Identify which cell holds the provided text, then report its (X, Y) central coordinate. 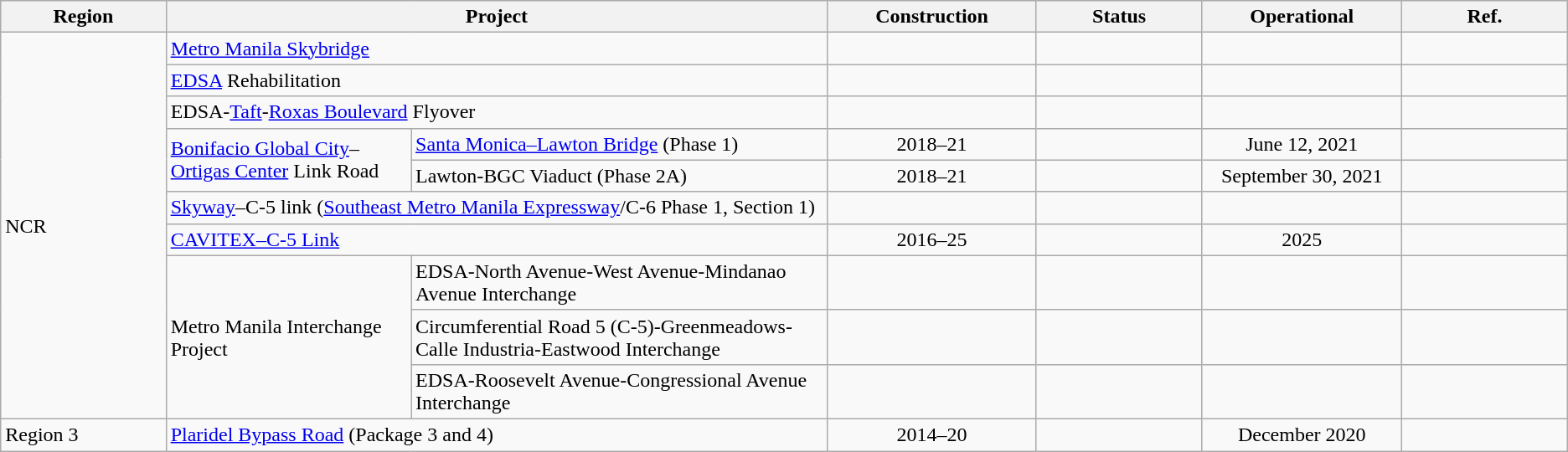
September 30, 2021 (1302, 176)
Santa Monica–Lawton Bridge (Phase 1) (620, 144)
2025 (1302, 239)
EDSA-Taft-Roxas Boulevard Flyover (497, 112)
Construction (932, 17)
Operational (1302, 17)
Circumferential Road 5 (C-5)-Greenmeadows-Calle Industria-Eastwood Interchange (620, 336)
Ref. (1485, 17)
Status (1119, 17)
Lawton-BGC Viaduct (Phase 2A) (620, 176)
EDSA-Roosevelt Avenue-Congressional Avenue Interchange (620, 392)
June 12, 2021 (1302, 144)
EDSA-North Avenue-West Avenue-Mindanao Avenue Interchange (620, 283)
Metro Manila Interchange Project (288, 336)
December 2020 (1302, 434)
Plaridel Bypass Road (Package 3 and 4) (497, 434)
2016–25 (932, 239)
Bonifacio Global City–Ortigas Center Link Road (288, 160)
2014–20 (932, 434)
Region (84, 17)
Skyway–C-5 link (Southeast Metro Manila Expressway/C-6 Phase 1, Section 1) (497, 208)
Region 3 (84, 434)
CAVITEX–C-5 Link (497, 239)
EDSA Rehabilitation (497, 80)
Project (497, 17)
Metro Manila Skybridge (497, 49)
NCR (84, 226)
